Return (x, y) of the center of cell containing provided text 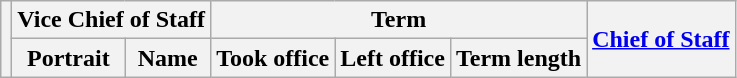
Term (399, 20)
Vice Chief of Staff (112, 20)
Term length (518, 58)
Chief of Staff (661, 39)
Took office (273, 58)
Left office (393, 58)
Name (168, 58)
Portrait (68, 58)
